Detect which cell encompasses the target text, then output its [X, Y] center coordinate. 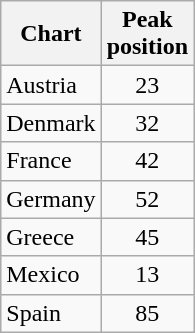
23 [147, 85]
42 [147, 161]
Chart [51, 34]
Peakposition [147, 34]
Mexico [51, 275]
Greece [51, 237]
Germany [51, 199]
France [51, 161]
13 [147, 275]
52 [147, 199]
45 [147, 237]
85 [147, 313]
Spain [51, 313]
Denmark [51, 123]
32 [147, 123]
Austria [51, 85]
